Determine the [x, y] coordinate at the center of the cell enclosing the given text.  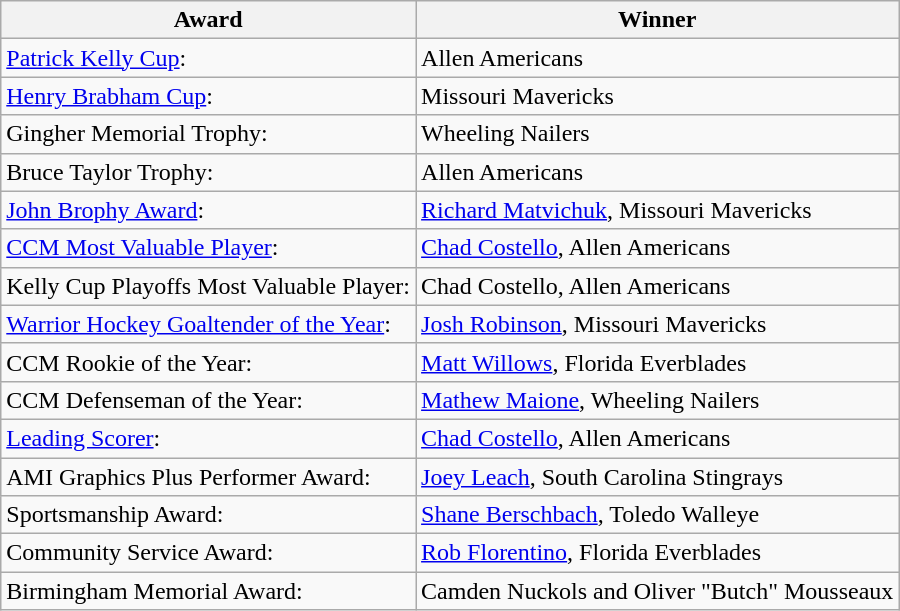
Josh Robinson, Missouri Mavericks [658, 324]
CCM Defenseman of the Year: [208, 400]
Richard Matvichuk, Missouri Mavericks [658, 210]
CCM Most Valuable Player: [208, 248]
Matt Willows, Florida Everblades [658, 362]
Camden Nuckols and Oliver "Butch" Mousseaux [658, 591]
Kelly Cup Playoffs Most Valuable Player: [208, 286]
Sportsmanship Award: [208, 515]
Joey Leach, South Carolina Stingrays [658, 477]
Community Service Award: [208, 553]
Missouri Mavericks [658, 96]
Wheeling Nailers [658, 134]
CCM Rookie of the Year: [208, 362]
John Brophy Award: [208, 210]
Henry Brabham Cup: [208, 96]
Birmingham Memorial Award: [208, 591]
Patrick Kelly Cup: [208, 58]
Warrior Hockey Goaltender of the Year: [208, 324]
Bruce Taylor Trophy: [208, 172]
AMI Graphics Plus Performer Award: [208, 477]
Leading Scorer: [208, 438]
Gingher Memorial Trophy: [208, 134]
Mathew Maione, Wheeling Nailers [658, 400]
Winner [658, 20]
Award [208, 20]
Rob Florentino, Florida Everblades [658, 553]
Shane Berschbach, Toledo Walleye [658, 515]
